Pinpoint the cell where the given text exists, returning its [X, Y] midpoint coordinate. 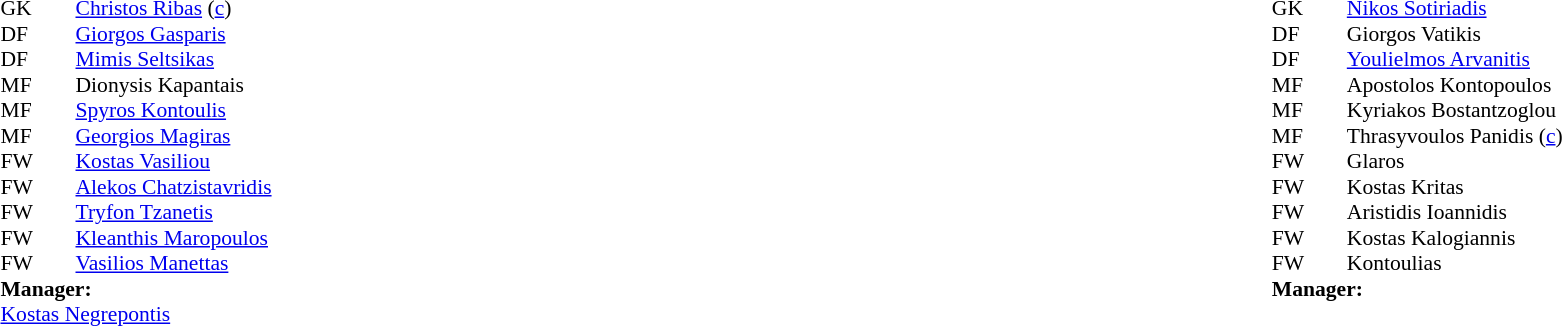
Kleanthis Maropoulos [174, 238]
Manager: [136, 289]
Spyros Kontoulis [174, 111]
Vasilios Manettas [174, 263]
Giorgos Gasparis [174, 34]
Tryfon Tzanetis [174, 213]
Georgios Magiras [174, 136]
Alekos Chatzistavridis [174, 187]
Kostas Vasiliou [174, 161]
Mimis Seltsikas [174, 59]
Dionysis Kapantais [174, 85]
